For the text-containing cell, return its midpoint in (X, Y) coordinate format. 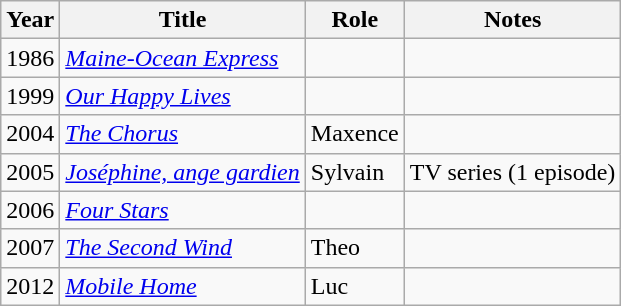
Role (354, 20)
Title (182, 20)
Luc (354, 286)
Maine-Ocean Express (182, 58)
1986 (30, 58)
2006 (30, 210)
Four Stars (182, 210)
Our Happy Lives (182, 96)
2004 (30, 134)
The Second Wind (182, 248)
2012 (30, 286)
Notes (512, 20)
1999 (30, 96)
Mobile Home (182, 286)
Joséphine, ange gardien (182, 172)
The Chorus (182, 134)
Sylvain (354, 172)
Year (30, 20)
Theo (354, 248)
Maxence (354, 134)
TV series (1 episode) (512, 172)
2005 (30, 172)
2007 (30, 248)
